Provide the [x, y] coordinate of the cell's center where the given text is located.  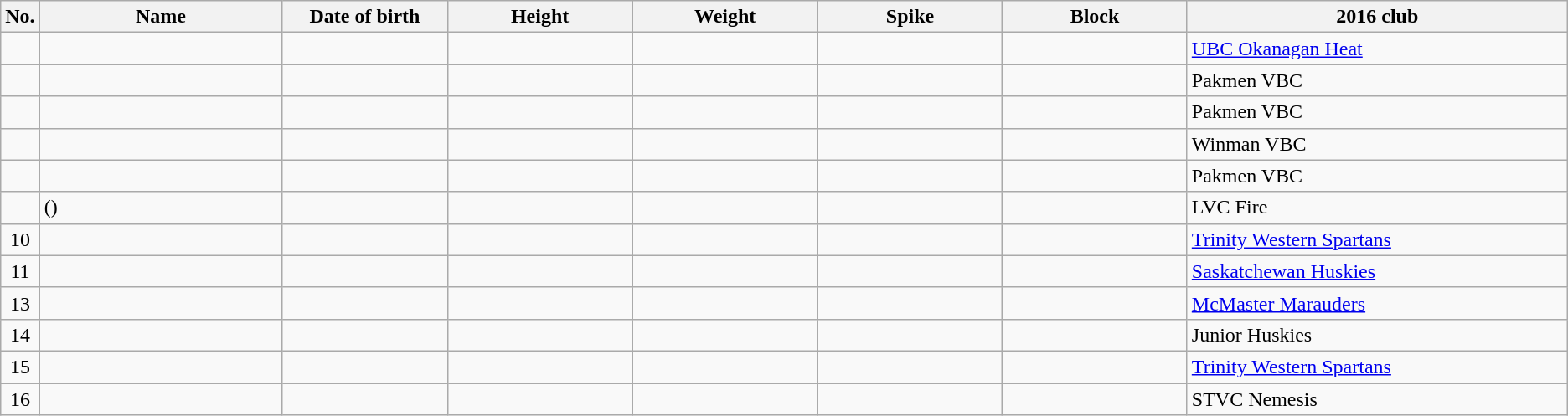
15 [20, 367]
Junior Huskies [1377, 335]
() [161, 208]
11 [20, 271]
Block [1096, 17]
Winman VBC [1377, 144]
16 [20, 399]
10 [20, 239]
STVC Nemesis [1377, 399]
McMaster Marauders [1377, 303]
LVC Fire [1377, 208]
Name [161, 17]
14 [20, 335]
Saskatchewan Huskies [1377, 271]
Spike [910, 17]
No. [20, 17]
2016 club [1377, 17]
Weight [725, 17]
Height [539, 17]
Date of birth [365, 17]
UBC Okanagan Heat [1377, 49]
13 [20, 303]
